Return (x, y) of the center of cell containing provided text 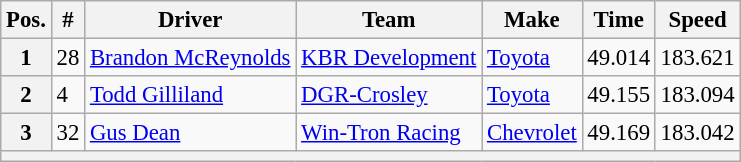
49.169 (618, 133)
Team (389, 20)
Gus Dean (190, 133)
Speed (698, 20)
183.042 (698, 133)
32 (68, 133)
183.621 (698, 58)
49.014 (618, 58)
Pos. (26, 20)
Time (618, 20)
3 (26, 133)
Make (532, 20)
49.155 (618, 95)
KBR Development (389, 58)
183.094 (698, 95)
Win-Tron Racing (389, 133)
28 (68, 58)
1 (26, 58)
Brandon McReynolds (190, 58)
Chevrolet (532, 133)
Todd Gilliland (190, 95)
2 (26, 95)
Driver (190, 20)
DGR-Crosley (389, 95)
# (68, 20)
4 (68, 95)
